For the text-containing cell, return its midpoint in [X, Y] coordinate format. 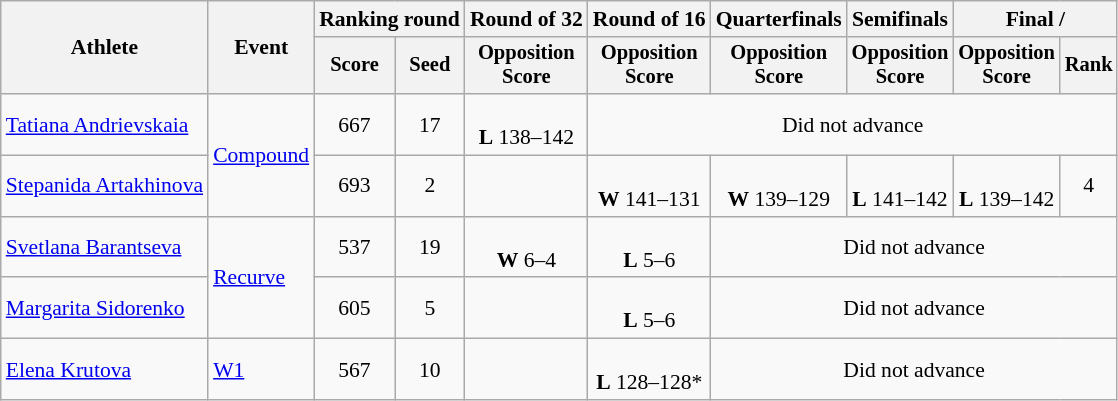
Quarterfinals [779, 19]
Rank [1089, 66]
Final / [1035, 19]
Score [354, 66]
537 [354, 248]
19 [430, 248]
W 6–4 [526, 248]
605 [354, 308]
Event [261, 48]
Seed [430, 66]
10 [430, 370]
2 [430, 186]
L 128–128* [650, 370]
L 141–142 [900, 186]
Semifinals [900, 19]
Ranking round [390, 19]
Svetlana Barantseva [104, 248]
W 141–131 [650, 186]
W1 [261, 370]
Elena Krutova [104, 370]
693 [354, 186]
W 139–129 [779, 186]
Tatiana Andrievskaia [104, 124]
567 [354, 370]
Recurve [261, 278]
Margarita Sidorenko [104, 308]
5 [430, 308]
Round of 16 [650, 19]
L 138–142 [526, 124]
Compound [261, 155]
Athlete [104, 48]
L 139–142 [1006, 186]
Stepanida Artakhinova [104, 186]
4 [1089, 186]
17 [430, 124]
Round of 32 [526, 19]
667 [354, 124]
